Determine the (x, y) coordinate at the center of the cell enclosing the given text.  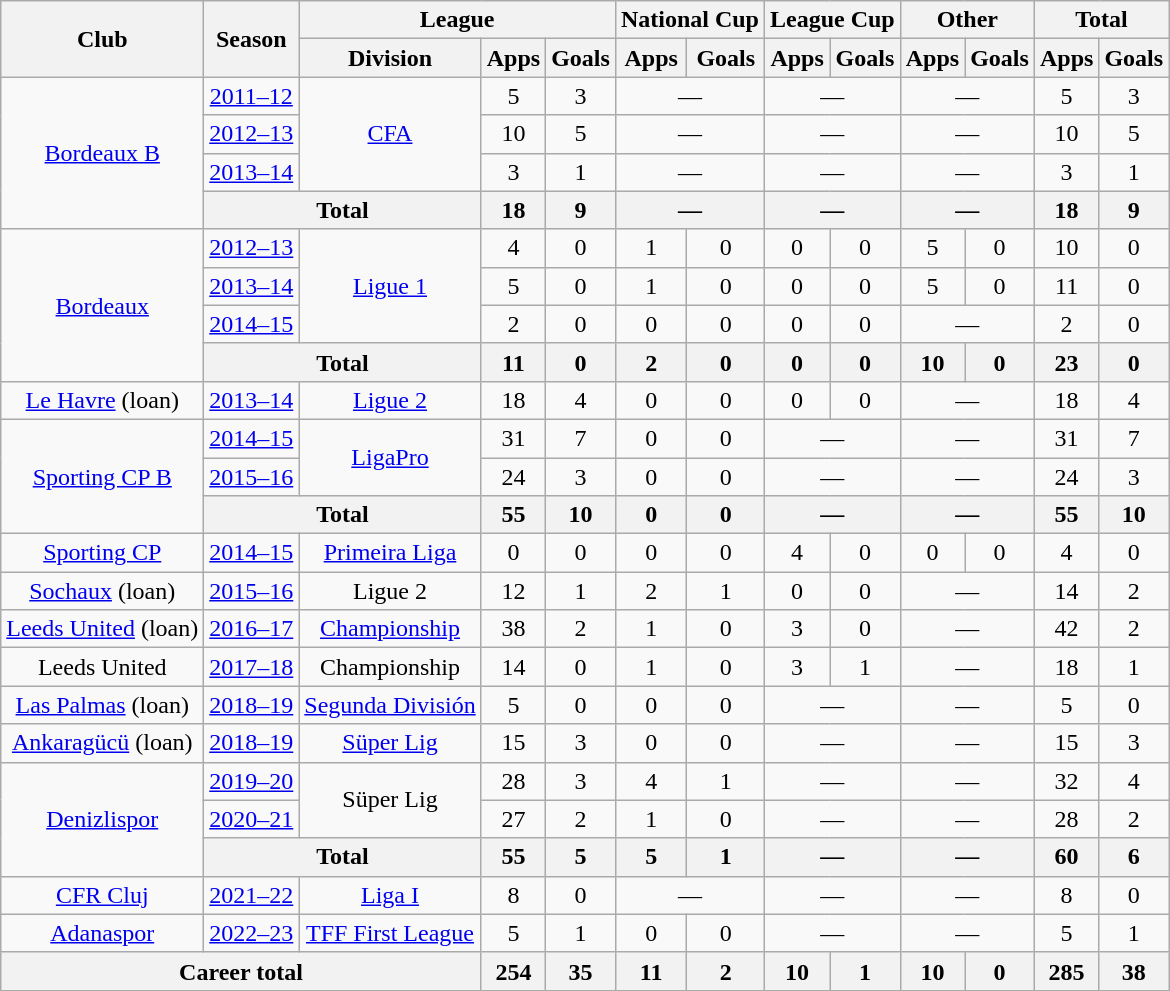
LigaPro (390, 457)
Liga I (390, 895)
Season (252, 39)
Division (390, 58)
Leeds United (102, 667)
National Cup (690, 20)
2017–18 (252, 667)
Bordeaux B (102, 153)
Primeira Liga (390, 553)
23 (1066, 362)
Sporting CP B (102, 476)
27 (513, 819)
285 (1066, 971)
Club (102, 39)
Sochaux (loan) (102, 591)
Adanaspor (102, 933)
60 (1066, 857)
2022–23 (252, 933)
6 (1134, 857)
TFF First League (390, 933)
Ligue 1 (390, 286)
32 (1066, 781)
2019–20 (252, 781)
Leeds United (loan) (102, 629)
Segunda División (390, 705)
2011–12 (252, 96)
2021–22 (252, 895)
CFR Cluj (102, 895)
35 (581, 971)
CFA (390, 134)
2020–21 (252, 819)
254 (513, 971)
42 (1066, 629)
2016–17 (252, 629)
Ankaragücü (loan) (102, 743)
League Cup (832, 20)
12 (513, 591)
Career total (241, 971)
League (458, 20)
Bordeaux (102, 305)
Sporting CP (102, 553)
Denizlispor (102, 819)
Other (967, 20)
Las Palmas (loan) (102, 705)
Le Havre (loan) (102, 400)
